Pinpoint the cell where the given text exists, returning its (X, Y) midpoint coordinate. 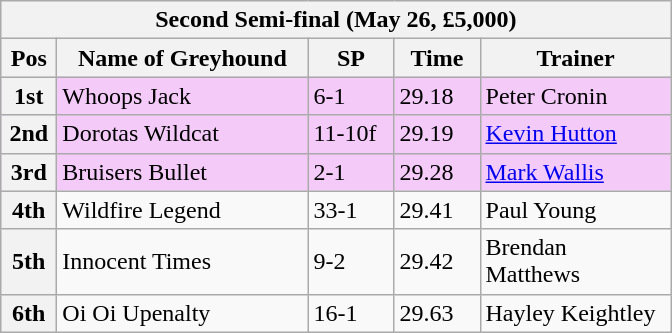
11-10f (351, 134)
2-1 (351, 172)
29.41 (437, 210)
29.28 (437, 172)
29.19 (437, 134)
Mark Wallis (576, 172)
Wildfire Legend (182, 210)
6-1 (351, 96)
29.42 (437, 262)
Brendan Matthews (576, 262)
2nd (29, 134)
Innocent Times (182, 262)
Oi Oi Upenalty (182, 313)
1st (29, 96)
3rd (29, 172)
Trainer (576, 58)
4th (29, 210)
16-1 (351, 313)
Time (437, 58)
Kevin Hutton (576, 134)
Paul Young (576, 210)
6th (29, 313)
Hayley Keightley (576, 313)
Pos (29, 58)
Peter Cronin (576, 96)
Second Semi-final (May 26, £5,000) (336, 20)
Name of Greyhound (182, 58)
33-1 (351, 210)
Whoops Jack (182, 96)
5th (29, 262)
SP (351, 58)
Dorotas Wildcat (182, 134)
Bruisers Bullet (182, 172)
29.18 (437, 96)
29.63 (437, 313)
9-2 (351, 262)
